Identify which cell holds the provided text, then report its (X, Y) central coordinate. 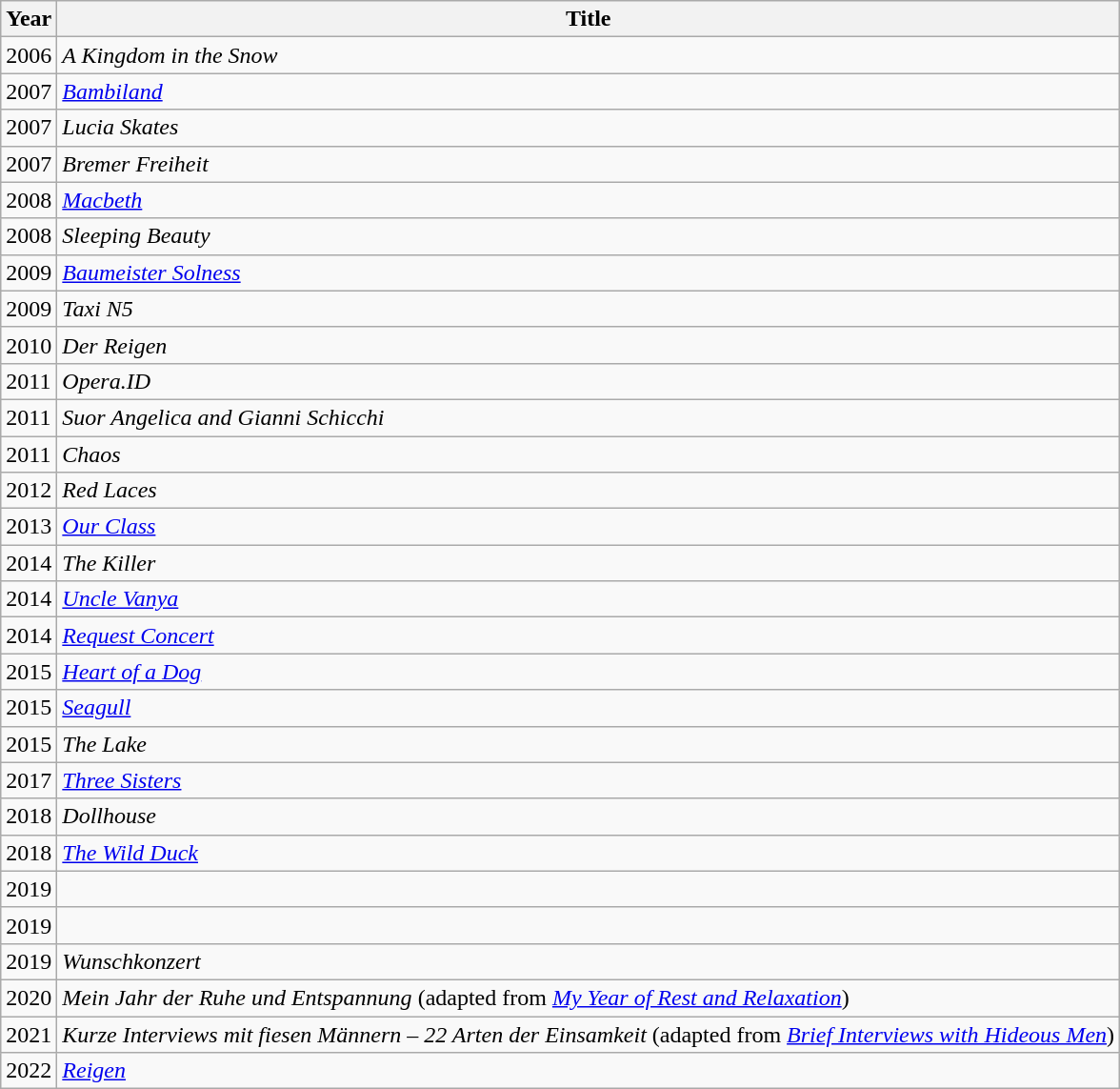
Request Concert (589, 635)
Macbeth (589, 200)
Opera.ID (589, 381)
2013 (29, 527)
2020 (29, 998)
Our Class (589, 527)
The Lake (589, 744)
Uncle Vanya (589, 599)
Heart of a Dog (589, 672)
2021 (29, 1034)
The Wild Duck (589, 853)
2022 (29, 1071)
Reigen (589, 1071)
2010 (29, 345)
Mein Jahr der Ruhe und Entspannung (adapted from My Year of Rest and Relaxation) (589, 998)
Seagull (589, 708)
Dollhouse (589, 817)
Three Sisters (589, 780)
2017 (29, 780)
2006 (29, 55)
The Killer (589, 563)
Suor Angelica and Gianni Schicchi (589, 417)
Chaos (589, 454)
Wunschkonzert (589, 961)
Der Reigen (589, 345)
Taxi N5 (589, 309)
Title (589, 19)
Lucia Skates (589, 128)
Kurze Interviews mit fiesen Männern – 22 Arten der Einsamkeit (adapted from Brief Interviews with Hideous Men) (589, 1034)
Sleeping Beauty (589, 236)
Bremer Freiheit (589, 164)
Bambiland (589, 91)
Year (29, 19)
A Kingdom in the Snow (589, 55)
Red Laces (589, 491)
2012 (29, 491)
Baumeister Solness (589, 272)
